Capture the cell that displays the provided text and extract its (X, Y) central coordinate. 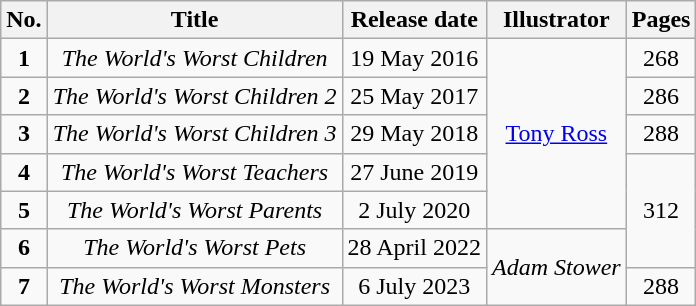
The World's Worst Pets (194, 248)
The World's Worst Children (194, 58)
No. (24, 20)
7 (24, 286)
27 June 2019 (414, 172)
1 (24, 58)
2 (24, 96)
6 (24, 248)
312 (661, 210)
Tony Ross (556, 134)
Release date (414, 20)
The World's Worst Children 2 (194, 96)
6 July 2023 (414, 286)
3 (24, 134)
2 July 2020 (414, 210)
29 May 2018 (414, 134)
268 (661, 58)
Pages (661, 20)
Title (194, 20)
Illustrator (556, 20)
19 May 2016 (414, 58)
The World's Worst Teachers (194, 172)
5 (24, 210)
25 May 2017 (414, 96)
The World's Worst Parents (194, 210)
286 (661, 96)
Adam Stower (556, 267)
4 (24, 172)
The World's Worst Monsters (194, 286)
The World's Worst Children 3 (194, 134)
28 April 2022 (414, 248)
